Provide the [X, Y] coordinate of the cell's center where the given text is located.  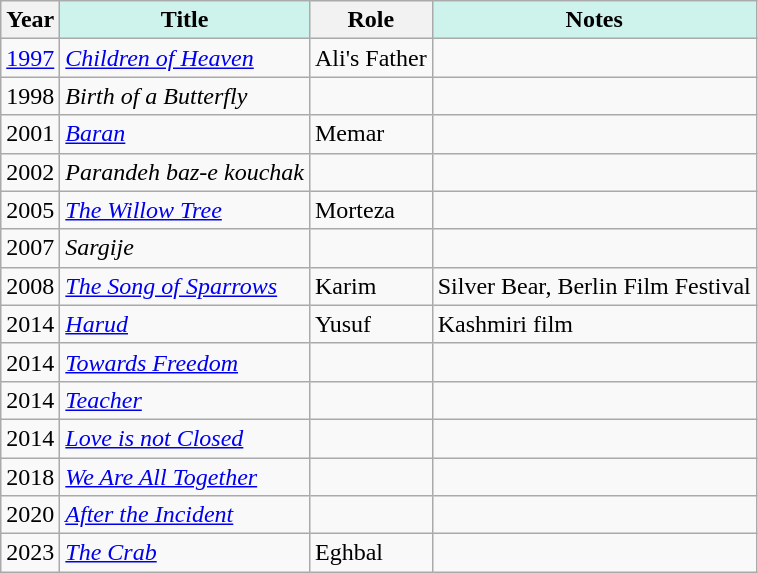
Baran [185, 134]
1998 [30, 96]
2008 [30, 286]
Birth of a Butterfly [185, 96]
Silver Bear, Berlin Film Festival [594, 286]
Year [30, 20]
2002 [30, 172]
Role [370, 20]
Ali's Father [370, 58]
Harud [185, 324]
Love is not Closed [185, 438]
Memar [370, 134]
Teacher [185, 400]
The Song of Sparrows [185, 286]
Towards Freedom [185, 362]
2007 [30, 248]
We Are All Together [185, 477]
Title [185, 20]
Children of Heaven [185, 58]
The Crab [185, 553]
2023 [30, 553]
Eghbal [370, 553]
Parandeh baz-e kouchak [185, 172]
Yusuf [370, 324]
2020 [30, 515]
Karim [370, 286]
Sargije [185, 248]
The Willow Tree [185, 210]
2001 [30, 134]
Morteza [370, 210]
1997 [30, 58]
2005 [30, 210]
Notes [594, 20]
2018 [30, 477]
After the Incident [185, 515]
Kashmiri film [594, 324]
